Detect which cell encompasses the target text, then output its (X, Y) center coordinate. 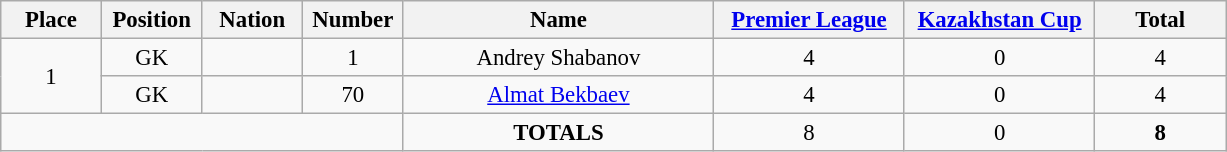
Nation (252, 20)
70 (354, 95)
TOTALS (558, 133)
Place (52, 20)
Total (1160, 20)
Number (354, 20)
Premier League (810, 20)
Kazakhstan Cup (1000, 20)
Andrey Shabanov (558, 58)
Name (558, 20)
Almat Bekbaev (558, 95)
Position (152, 20)
